Find where the given text appears and provide that cell's center as [x, y] coordinate. 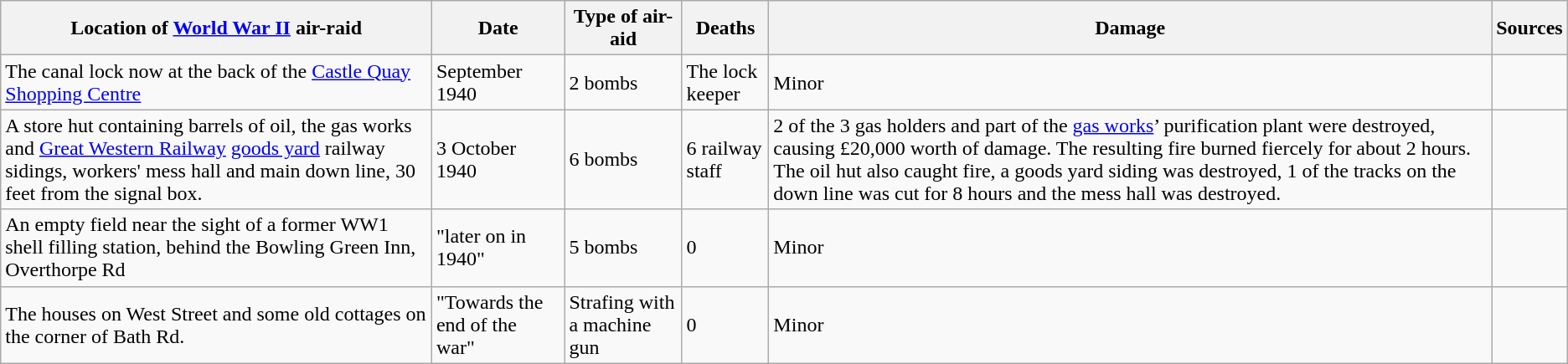
5 bombs [623, 248]
Type of air-aid [623, 28]
The houses on West Street and some old cottages on the corner of Bath Rd. [216, 325]
"later on in 1940" [498, 248]
Date [498, 28]
An empty field near the sight of a former WW1 shell filling station, behind the Bowling Green Inn, Overthorpe Rd [216, 248]
The lock keeper [725, 82]
3 October 1940 [498, 159]
September 1940 [498, 82]
Deaths [725, 28]
The canal lock now at the back of the Castle Quay Shopping Centre [216, 82]
6 bombs [623, 159]
Strafing with a machine gun [623, 325]
Damage [1131, 28]
"Towards the end of the war" [498, 325]
6 railway staff [725, 159]
2 bombs [623, 82]
Location of World War II air-raid [216, 28]
Sources [1529, 28]
